Extract the (X, Y) coordinate from the center of the cell holding the provided text.  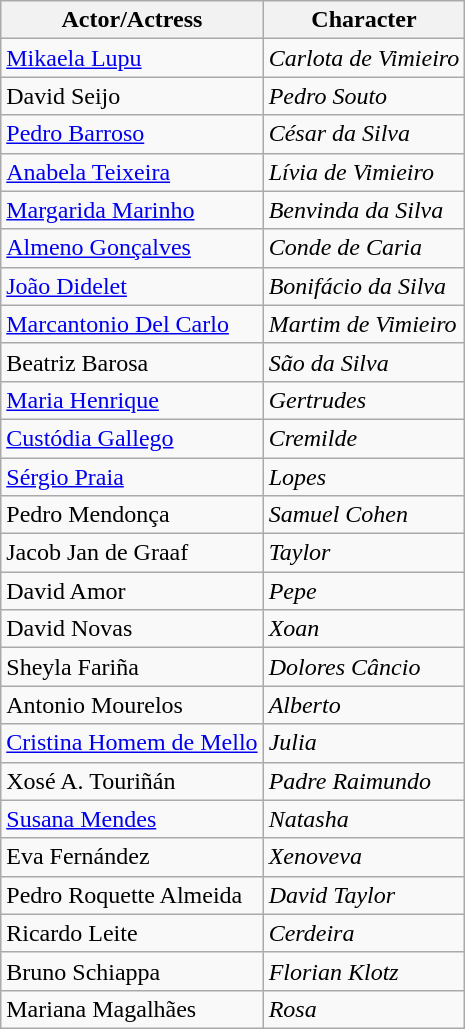
Susana Mendes (132, 819)
Antonio Mourelos (132, 705)
Martim de Vimieiro (364, 324)
Gertrudes (364, 400)
João Didelet (132, 286)
David Novas (132, 629)
Custódia Gallego (132, 438)
Cerdeira (364, 933)
Alberto (364, 705)
Jacob Jan de Graaf (132, 553)
Rosa (364, 1009)
David Seijo (132, 96)
Carlota de Vimieiro (364, 58)
Sérgio Praia (132, 477)
Pedro Barroso (132, 134)
Marcantonio Del Carlo (132, 324)
Pepe (364, 591)
São da Silva (364, 362)
Eva Fernández (132, 857)
Samuel Cohen (364, 515)
Bruno Schiappa (132, 971)
Julia (364, 743)
Cristina Homem de Mello (132, 743)
Beatriz Barosa (132, 362)
Dolores Câncio (364, 667)
Pedro Souto (364, 96)
Xosé A. Touriñán (132, 781)
Pedro Mendonça (132, 515)
Bonifácio da Silva (364, 286)
Mariana Magalhães (132, 1009)
Benvinda da Silva (364, 210)
Character (364, 20)
Cremilde (364, 438)
Lopes (364, 477)
Anabela Teixeira (132, 172)
Florian Klotz (364, 971)
Xenoveva (364, 857)
David Taylor (364, 895)
David Amor (132, 591)
Xoan (364, 629)
Sheyla Fariña (132, 667)
Padre Raimundo (364, 781)
Natasha (364, 819)
Conde de Caria (364, 248)
Actor/Actress (132, 20)
Almeno Gonçalves (132, 248)
Ricardo Leite (132, 933)
Margarida Marinho (132, 210)
Maria Henrique (132, 400)
Taylor (364, 553)
Lívia de Vimieiro (364, 172)
César da Silva (364, 134)
Pedro Roquette Almeida (132, 895)
Mikaela Lupu (132, 58)
